Locate the cell with the specified text and output its (x, y) center coordinate. 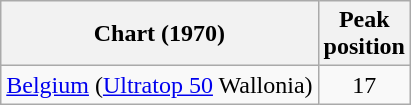
17 (364, 85)
Belgium (Ultratop 50 Wallonia) (160, 85)
Peakposition (364, 34)
Chart (1970) (160, 34)
